Return the [x, y] coordinate for the center point of the cell that contains the specified text.  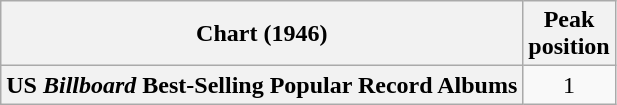
US Billboard Best-Selling Popular Record Albums [262, 85]
1 [569, 85]
Peakposition [569, 34]
Chart (1946) [262, 34]
